Return (x, y) of the center of cell containing provided text 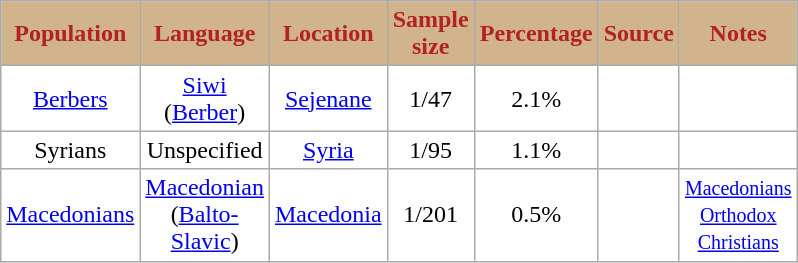
Location (328, 34)
0.5% (536, 215)
Unspecified (205, 150)
Notes (738, 34)
Macedonians Orthodox Christians (738, 215)
Syria (328, 150)
1.1% (536, 150)
Berbers (70, 98)
Language (205, 34)
1/47 (430, 98)
Sample size (430, 34)
Siwi (Berber) (205, 98)
Macedonian (Balto-Slavic) (205, 215)
Macedonians (70, 215)
Population (70, 34)
2.1% (536, 98)
Source (638, 34)
1/201 (430, 215)
1/95 (430, 150)
Syrians (70, 150)
Macedonia (328, 215)
Percentage (536, 34)
Sejenane (328, 98)
